Output the (x, y) coordinate of the center of the cell containing the given text.  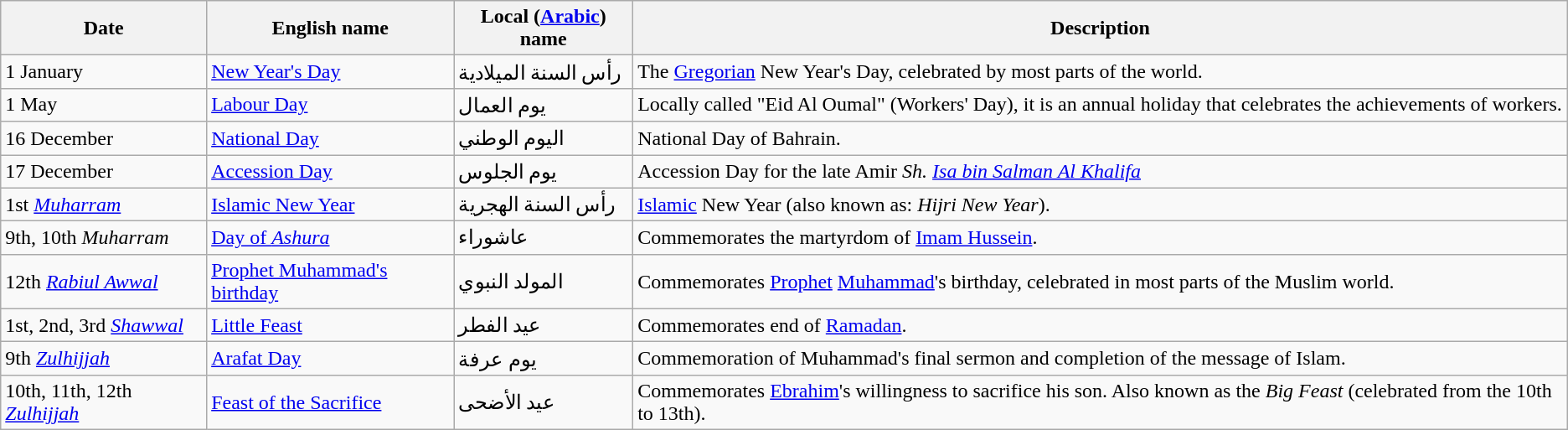
9th, 10th Muharram (104, 238)
يوم العمال (544, 105)
10th, 11th, 12th Zulhijjah (104, 402)
عيد الفطر (544, 325)
عاشوراء (544, 238)
رأس السنة الهجرية (544, 205)
Commemorates end of Ramadan. (1101, 325)
Arafat Day (330, 359)
Accession Day for the late Amir Sh. Isa bin Salman Al Khalifa (1101, 171)
المولد النبوي (544, 282)
يوم عرفة (544, 359)
رأس السنة الميلادية (544, 72)
1 January (104, 72)
Feast of the Sacrifice (330, 402)
The Gregorian New Year's Day, celebrated by most parts of the world. (1101, 72)
Labour Day (330, 105)
1st Muharram (104, 205)
Description (1101, 28)
Local (Arabic) name (544, 28)
9th Zulhijjah (104, 359)
Prophet Muhammad's birthday (330, 282)
Islamic New Year (330, 205)
16 December (104, 138)
12th Rabiul Awwal (104, 282)
Date (104, 28)
Commemorates the martyrdom of Imam Hussein. (1101, 238)
17 December (104, 171)
National Day of Bahrain. (1101, 138)
Commemoration of Muhammad's final sermon and completion of the message of Islam. (1101, 359)
Islamic New Year (also known as: Hijri New Year). (1101, 205)
1st, 2nd, 3rd Shawwal (104, 325)
Commemorates Prophet Muhammad's birthday, celebrated in most parts of the Muslim world. (1101, 282)
Commemorates Ebrahim's willingness to sacrifice his son. Also known as the Big Feast (celebrated from the 10th to 13th). (1101, 402)
يوم الجلوس (544, 171)
New Year's Day (330, 72)
English name (330, 28)
اليوم الوطني (544, 138)
Day of Ashura (330, 238)
Little Feast (330, 325)
Locally called "Eid Al Oumal" (Workers' Day), it is an annual holiday that celebrates the achievements of workers. (1101, 105)
1 May (104, 105)
Accession Day (330, 171)
National Day (330, 138)
عيد الأضحى (544, 402)
